Provide the (X, Y) coordinate of the cell's center where the given text is located.  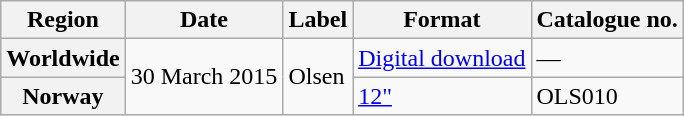
30 March 2015 (204, 77)
Label (318, 20)
Format (442, 20)
— (607, 58)
Worldwide (63, 58)
Olsen (318, 77)
OLS010 (607, 96)
Region (63, 20)
Date (204, 20)
Digital download (442, 58)
Norway (63, 96)
Catalogue no. (607, 20)
12" (442, 96)
